From the cell containing the given text, extract its center point as (X, Y) coordinate. 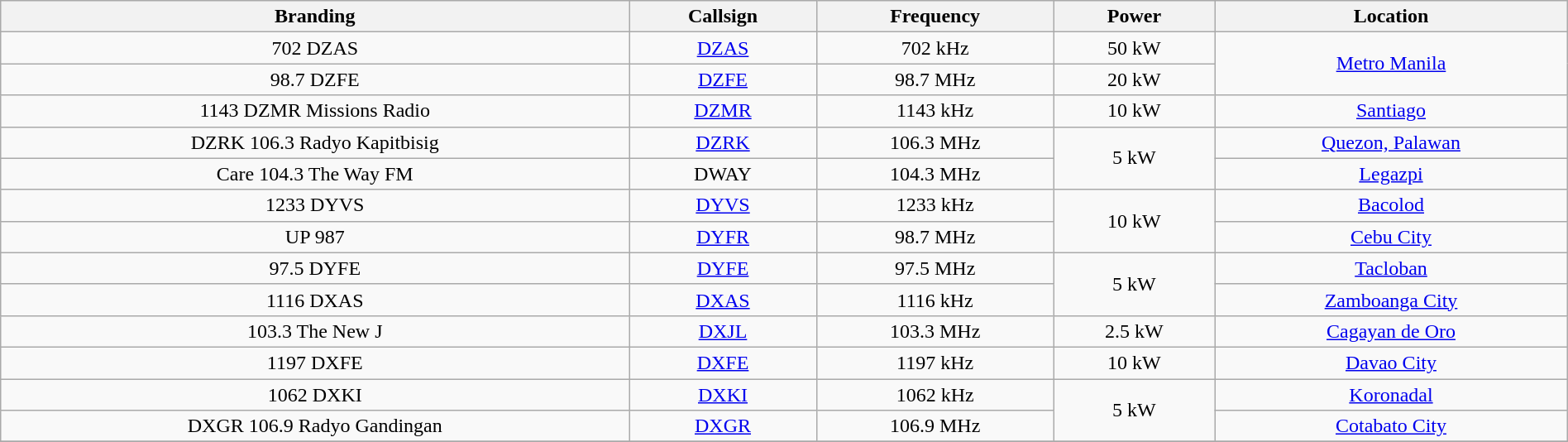
104.3 MHz (935, 174)
98.7 DZFE (315, 79)
UP 987 (315, 237)
1116 DXAS (315, 300)
97.5 DYFE (315, 268)
Tacloban (1391, 268)
1062 DXKI (315, 395)
DZRK (723, 142)
2.5 kW (1135, 331)
Metro Manila (1391, 64)
Care 104.3 The Way FM (315, 174)
DXGR (723, 426)
106.3 MHz (935, 142)
DYFR (723, 237)
1062 kHz (935, 395)
DZRK 106.3 Radyo Kapitbisig (315, 142)
DWAY (723, 174)
Davao City (1391, 363)
97.5 MHz (935, 268)
DZMR (723, 111)
1143 DZMR Missions Radio (315, 111)
DXFE (723, 363)
Quezon, Palawan (1391, 142)
103.3 MHz (935, 331)
DXJL (723, 331)
Callsign (723, 17)
Cebu City (1391, 237)
DYFE (723, 268)
Bacolod (1391, 205)
1197 kHz (935, 363)
DXKI (723, 395)
Legazpi (1391, 174)
Koronadal (1391, 395)
106.9 MHz (935, 426)
Zamboanga City (1391, 300)
50 kW (1135, 48)
DZAS (723, 48)
Frequency (935, 17)
103.3 The New J (315, 331)
702 kHz (935, 48)
702 DZAS (315, 48)
DXAS (723, 300)
20 kW (1135, 79)
Cotabato City (1391, 426)
1116 kHz (935, 300)
Santiago (1391, 111)
Branding (315, 17)
DYVS (723, 205)
1197 DXFE (315, 363)
Power (1135, 17)
DXGR 106.9 Radyo Gandingan (315, 426)
1233 kHz (935, 205)
Location (1391, 17)
DZFE (723, 79)
Cagayan de Oro (1391, 331)
1143 kHz (935, 111)
1233 DYVS (315, 205)
